Output the [X, Y] coordinate of the center of the cell containing the given text.  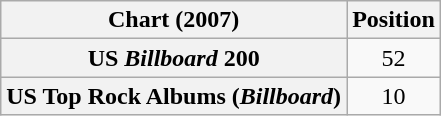
US Billboard 200 [174, 58]
Chart (2007) [174, 20]
US Top Rock Albums (Billboard) [174, 96]
Position [394, 20]
10 [394, 96]
52 [394, 58]
